Scan for the cell matching the given text and deliver its [X, Y] coordinate at center. 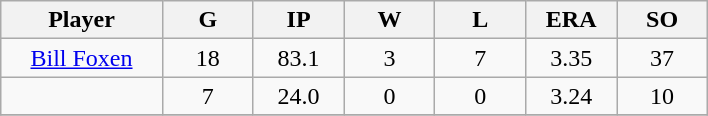
Bill Foxen [82, 58]
Player [82, 20]
IP [298, 20]
24.0 [298, 96]
G [208, 20]
10 [662, 96]
L [480, 20]
37 [662, 58]
ERA [572, 20]
3.35 [572, 58]
SO [662, 20]
18 [208, 58]
W [390, 20]
3 [390, 58]
83.1 [298, 58]
3.24 [572, 96]
